Return the (x, y) coordinate for the center point of the cell that contains the specified text.  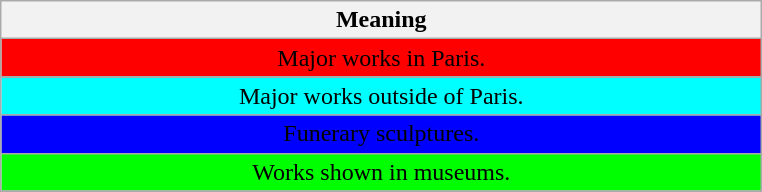
Meaning (382, 20)
Works shown in museums. (382, 172)
Major works outside of Paris. (382, 96)
Funerary sculptures. (382, 134)
Major works in Paris. (382, 58)
